Detect which cell encompasses the target text, then output its (x, y) center coordinate. 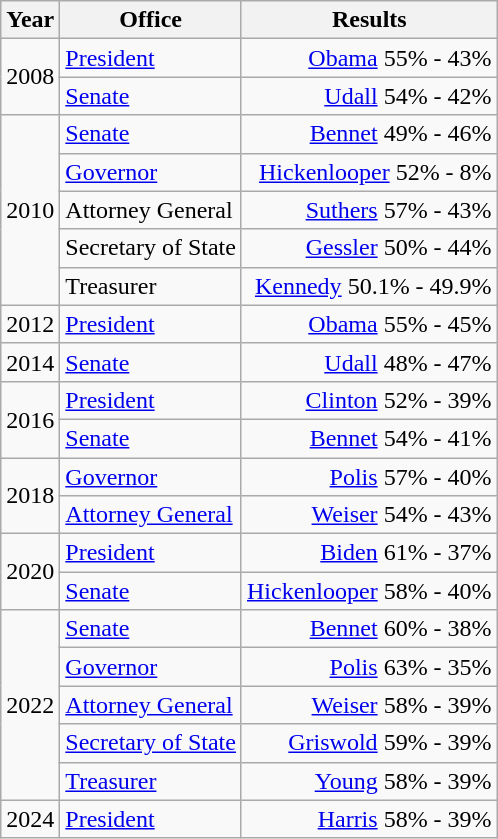
Clinton 52% - 39% (369, 400)
2018 (30, 496)
Bennet 49% - 46% (369, 134)
Suthers 57% - 43% (369, 210)
2008 (30, 77)
Weiser 58% - 39% (369, 705)
2022 (30, 705)
Gessler 50% - 44% (369, 248)
2024 (30, 819)
Bennet 60% - 38% (369, 629)
Office (151, 20)
Kennedy 50.1% - 49.9% (369, 286)
Young 58% - 39% (369, 781)
Griswold 59% - 39% (369, 743)
Hickenlooper 58% - 40% (369, 591)
2020 (30, 572)
2016 (30, 419)
Harris 58% - 39% (369, 819)
Polis 63% - 35% (369, 667)
Udall 54% - 42% (369, 96)
Obama 55% - 43% (369, 58)
Hickenlooper 52% - 8% (369, 172)
Obama 55% - 45% (369, 324)
Bennet 54% - 41% (369, 438)
Results (369, 20)
Biden 61% - 37% (369, 553)
Polis 57% - 40% (369, 477)
Udall 48% - 47% (369, 362)
Year (30, 20)
2010 (30, 210)
Weiser 54% - 43% (369, 515)
2012 (30, 324)
2014 (30, 362)
